Output the (x, y) coordinate of the center of the cell containing the given text.  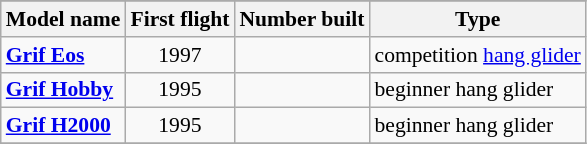
Grif H2000 (64, 126)
Grif Eos (64, 55)
Grif Hobby (64, 90)
Number built (302, 19)
Model name (64, 19)
1997 (180, 55)
Type (478, 19)
First flight (180, 19)
competition hang glider (478, 55)
